Locate the cell with the specified text and output its (x, y) center coordinate. 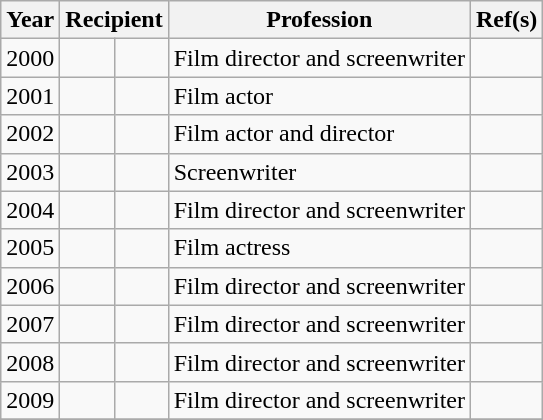
2009 (30, 400)
Film actress (319, 248)
2008 (30, 362)
Film actor and director (319, 134)
2000 (30, 58)
2001 (30, 96)
Profession (319, 20)
Ref(s) (506, 20)
2003 (30, 172)
Recipient (114, 20)
Year (30, 20)
2002 (30, 134)
2006 (30, 286)
2007 (30, 324)
2005 (30, 248)
2004 (30, 210)
Film actor (319, 96)
Screenwriter (319, 172)
